Search for the cell housing the specified text and yield its (x, y) center coordinate. 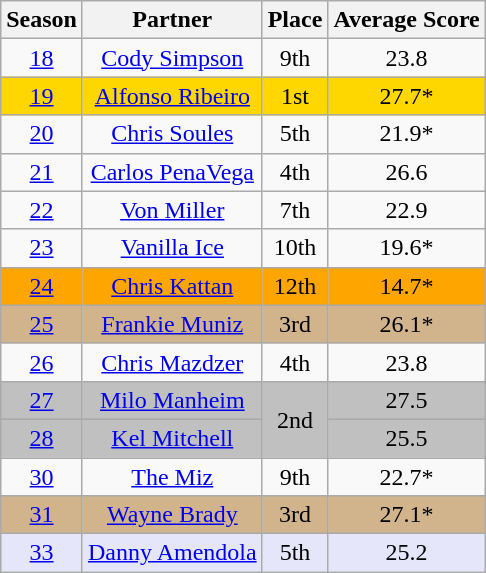
Kel Mitchell (172, 438)
Chris Mazdzer (172, 362)
19.6* (406, 248)
25.5 (406, 438)
Milo Manheim (172, 400)
26 (42, 362)
26.1* (406, 324)
Alfonso Ribeiro (172, 96)
19 (42, 96)
Season (42, 20)
12th (295, 286)
22.7* (406, 477)
28 (42, 438)
Frankie Muniz (172, 324)
23 (42, 248)
Chris Kattan (172, 286)
Average Score (406, 20)
25.2 (406, 553)
Cody Simpson (172, 58)
27.1* (406, 515)
Place (295, 20)
14.7* (406, 286)
21 (42, 172)
10th (295, 248)
26.6 (406, 172)
The Miz (172, 477)
Wayne Brady (172, 515)
25 (42, 324)
22 (42, 210)
24 (42, 286)
27 (42, 400)
Carlos PenaVega (172, 172)
Partner (172, 20)
1st (295, 96)
21.9* (406, 134)
Vanilla Ice (172, 248)
27.5 (406, 400)
2nd (295, 419)
22.9 (406, 210)
33 (42, 553)
30 (42, 477)
20 (42, 134)
Von Miller (172, 210)
Chris Soules (172, 134)
18 (42, 58)
7th (295, 210)
Danny Amendola (172, 553)
27.7* (406, 96)
31 (42, 515)
